Find where the given text appears and provide that cell's center as (x, y) coordinate. 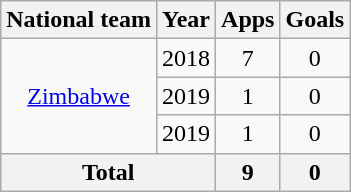
9 (248, 172)
National team (79, 20)
2018 (186, 58)
Year (186, 20)
Goals (315, 20)
Apps (248, 20)
Zimbabwe (79, 96)
7 (248, 58)
Total (108, 172)
